Determine the [X, Y] coordinate at the center of the cell enclosing the given text.  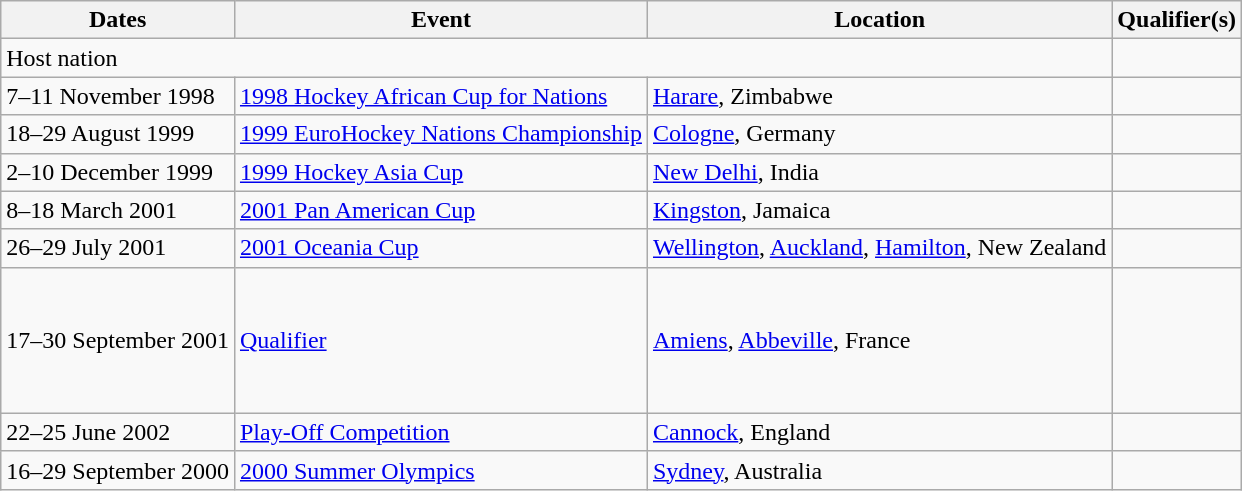
16–29 September 2000 [118, 470]
Dates [118, 20]
1998 Hockey African Cup for Nations [440, 96]
Location [879, 20]
Harare, Zimbabwe [879, 96]
Cannock, England [879, 432]
Wellington, Auckland, Hamilton, New Zealand [879, 248]
Qualifier [440, 340]
Sydney, Australia [879, 470]
Event [440, 20]
2000 Summer Olympics [440, 470]
22–25 June 2002 [118, 432]
2001 Oceania Cup [440, 248]
18–29 August 1999 [118, 134]
1999 EuroHockey Nations Championship [440, 134]
Qualifier(s) [1177, 20]
8–18 March 2001 [118, 210]
17–30 September 2001 [118, 340]
Play-Off Competition [440, 432]
New Delhi, India [879, 172]
Cologne, Germany [879, 134]
Kingston, Jamaica [879, 210]
2–10 December 1999 [118, 172]
2001 Pan American Cup [440, 210]
7–11 November 1998 [118, 96]
1999 Hockey Asia Cup [440, 172]
26–29 July 2001 [118, 248]
Host nation [556, 58]
Amiens, Abbeville, France [879, 340]
